Scan for the cell matching the given text and deliver its [x, y] coordinate at center. 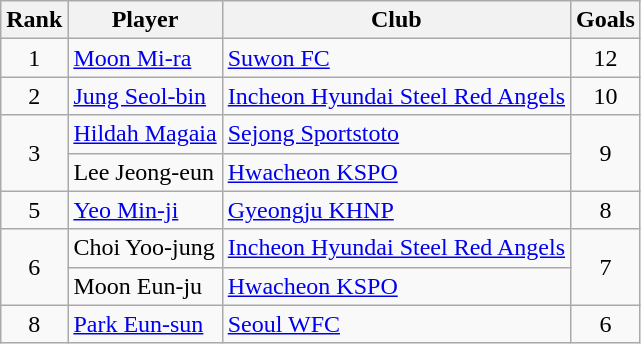
Goals [606, 20]
Yeo Min-ji [145, 210]
Gyeongju KHNP [396, 210]
5 [34, 210]
Suwon FC [396, 58]
Lee Jeong-eun [145, 172]
Player [145, 20]
Hildah Magaia [145, 134]
Moon Eun-ju [145, 286]
10 [606, 96]
7 [606, 267]
Choi Yoo-jung [145, 248]
Moon Mi-ra [145, 58]
1 [34, 58]
Club [396, 20]
2 [34, 96]
3 [34, 153]
Rank [34, 20]
12 [606, 58]
Park Eun-sun [145, 324]
9 [606, 153]
Jung Seol-bin [145, 96]
Seoul WFC [396, 324]
Sejong Sportstoto [396, 134]
